Search for the cell housing the specified text and yield its [x, y] center coordinate. 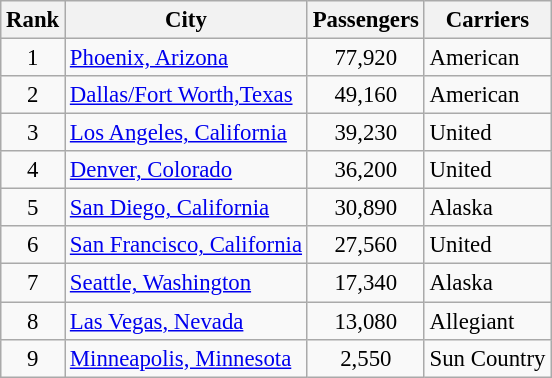
36,200 [366, 170]
4 [33, 170]
Las Vegas, Nevada [186, 321]
2,550 [366, 358]
Allegiant [487, 321]
39,230 [366, 133]
1 [33, 58]
San Francisco, California [186, 245]
Passengers [366, 20]
San Diego, California [186, 208]
City [186, 20]
6 [33, 245]
Rank [33, 20]
Minneapolis, Minnesota [186, 358]
27,560 [366, 245]
Dallas/Fort Worth,Texas [186, 95]
13,080 [366, 321]
Phoenix, Arizona [186, 58]
Carriers [487, 20]
Sun Country [487, 358]
17,340 [366, 283]
30,890 [366, 208]
9 [33, 358]
49,160 [366, 95]
Los Angeles, California [186, 133]
7 [33, 283]
3 [33, 133]
Denver, Colorado [186, 170]
5 [33, 208]
8 [33, 321]
2 [33, 95]
Seattle, Washington [186, 283]
77,920 [366, 58]
